For the text-containing cell, return its midpoint in (x, y) coordinate format. 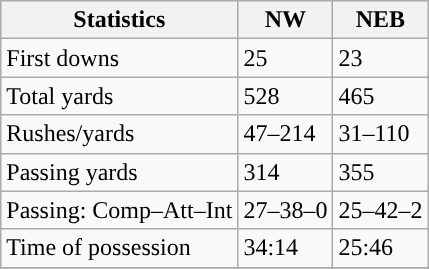
27–38–0 (286, 210)
25:46 (380, 248)
Total yards (120, 96)
314 (286, 172)
355 (380, 172)
31–110 (380, 134)
465 (380, 96)
NW (286, 20)
NEB (380, 20)
Time of possession (120, 248)
First downs (120, 58)
Passing: Comp–Att–Int (120, 210)
25 (286, 58)
25–42–2 (380, 210)
23 (380, 58)
Statistics (120, 20)
47–214 (286, 134)
34:14 (286, 248)
Passing yards (120, 172)
Rushes/yards (120, 134)
528 (286, 96)
